Identify which cell holds the provided text, then report its (X, Y) central coordinate. 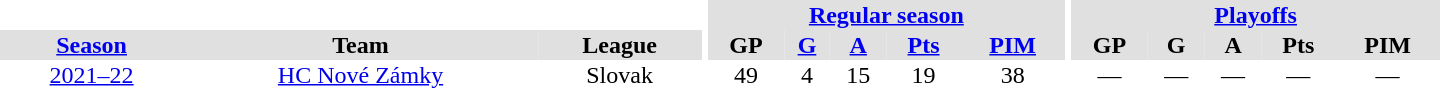
Slovak (620, 75)
Regular season (886, 15)
Team (360, 45)
15 (858, 75)
49 (746, 75)
Playoffs (1256, 15)
38 (1012, 75)
19 (924, 75)
4 (807, 75)
League (620, 45)
HC Nové Zámky (360, 75)
Season (92, 45)
2021–22 (92, 75)
